Search for the cell housing the specified text and yield its [X, Y] center coordinate. 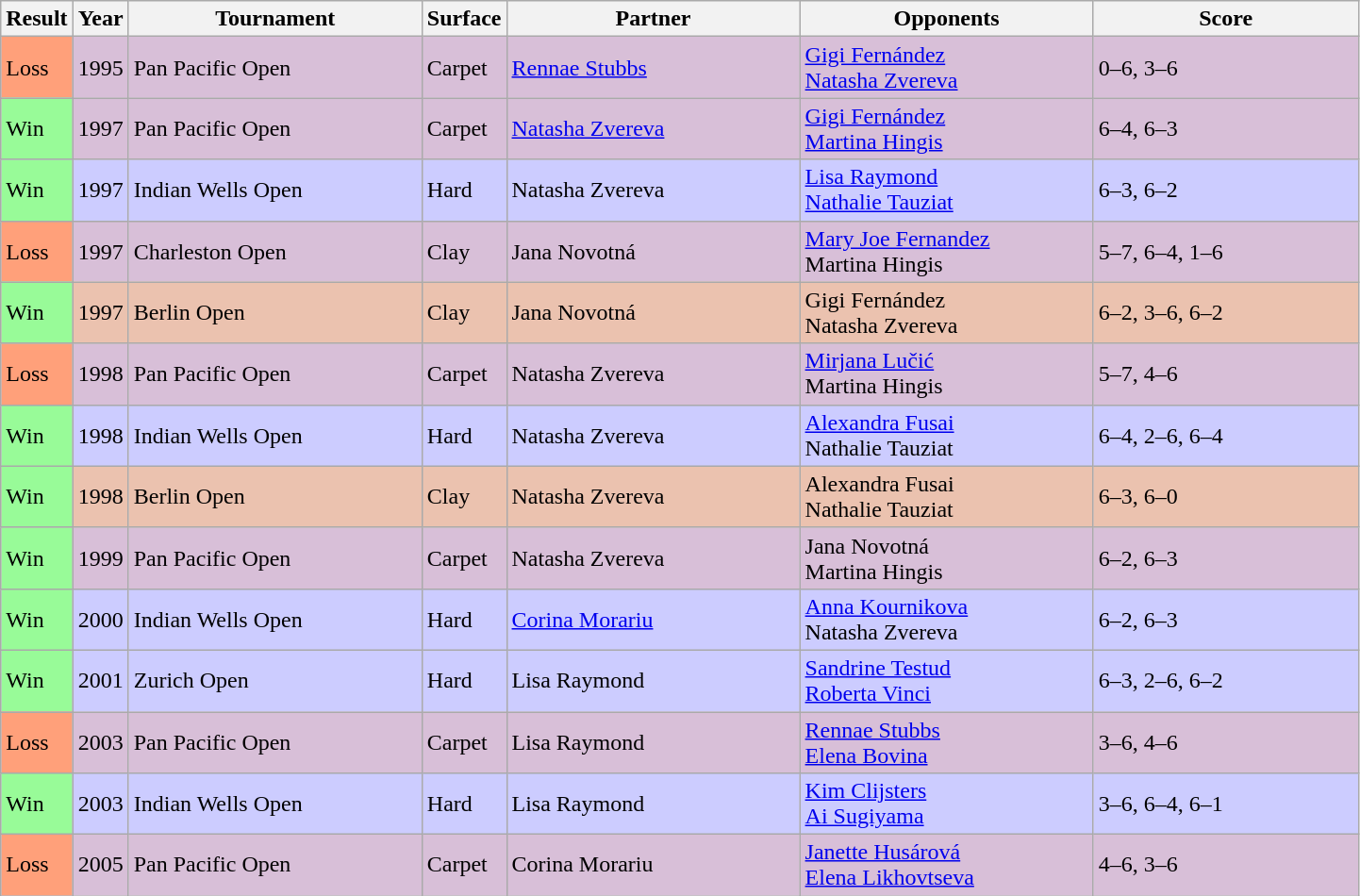
6–3, 6–2 [1226, 191]
4–6, 3–6 [1226, 866]
Anna Kournikova Natasha Zvereva [947, 619]
Partner [653, 19]
6–4, 2–6, 6–4 [1226, 436]
Charleston Open [275, 251]
Opponents [947, 19]
3–6, 6–4, 6–1 [1226, 804]
Surface [464, 19]
Mary Joe Fernandez Martina Hingis [947, 251]
5–7, 6–4, 1–6 [1226, 251]
Gigi Fernández Martina Hingis [947, 128]
Result [37, 19]
2000 [100, 619]
Janette Husárová Elena Likhovtseva [947, 866]
1995 [100, 68]
6–3, 6–0 [1226, 496]
Score [1226, 19]
Rennae Stubbs Elena Bovina [947, 741]
Tournament [275, 19]
Mirjana Lučić Martina Hingis [947, 373]
Rennae Stubbs [653, 68]
6–4, 6–3 [1226, 128]
Year [100, 19]
Lisa Raymond Nathalie Tauziat [947, 191]
2005 [100, 866]
Kim Clijsters Ai Sugiyama [947, 804]
Sandrine Testud Roberta Vinci [947, 681]
2001 [100, 681]
0–6, 3–6 [1226, 68]
3–6, 4–6 [1226, 741]
6–2, 3–6, 6–2 [1226, 313]
Zurich Open [275, 681]
Jana Novotná Martina Hingis [947, 558]
1999 [100, 558]
5–7, 4–6 [1226, 373]
6–3, 2–6, 6–2 [1226, 681]
